Return the [X, Y] coordinate for the center point of the cell that contains the specified text.  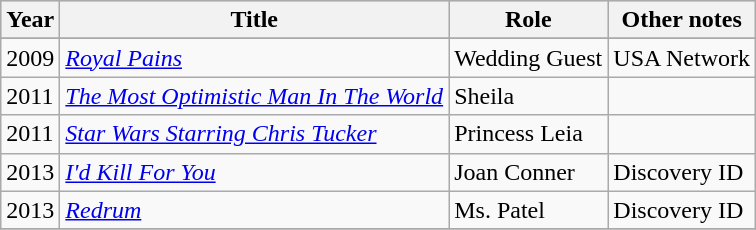
Sheila [528, 96]
2009 [30, 58]
The Most Optimistic Man In The World [254, 96]
I'd Kill For You [254, 172]
Year [30, 20]
Role [528, 20]
Other notes [682, 20]
Princess Leia [528, 134]
Title [254, 20]
Wedding Guest [528, 58]
Redrum [254, 210]
Ms. Patel [528, 210]
USA Network [682, 58]
Star Wars Starring Chris Tucker [254, 134]
Joan Conner [528, 172]
Royal Pains [254, 58]
